Return the (X, Y) coordinate for the center point of the cell that contains the specified text.  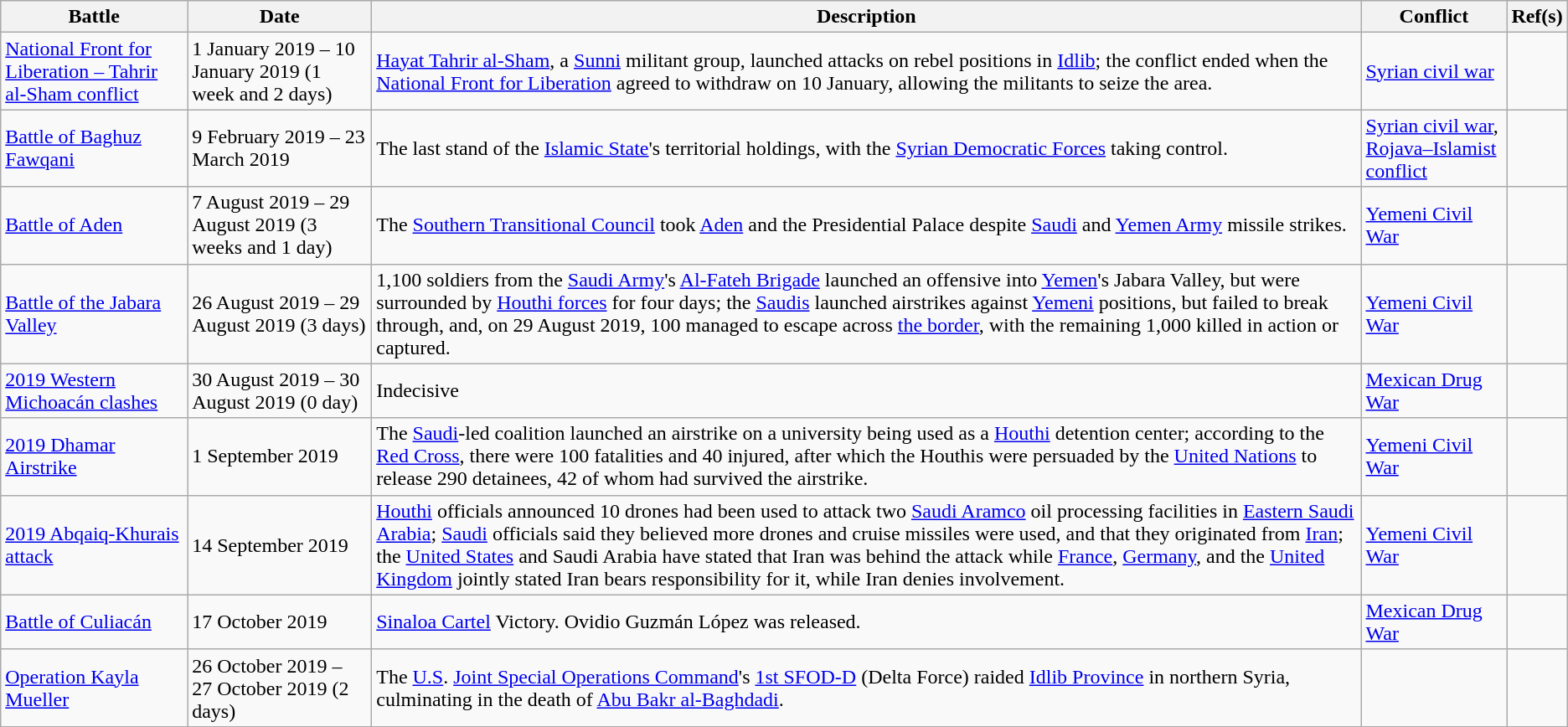
2019 Western Michoacán clashes (94, 390)
17 October 2019 (280, 621)
2019 Abqaiq-Khurais attack (94, 544)
Description (866, 17)
26 August 2019 – 29 August 2019 (3 days) (280, 313)
Battle of the Jabara Valley (94, 313)
The Southern Transitional Council took Aden and the Presidential Palace despite Saudi and Yemen Army missile strikes. (866, 225)
Ref(s) (1537, 17)
The last stand of the Islamic State's territorial holdings, with the Syrian Democratic Forces taking control. (866, 148)
National Front for Liberation – Tahrir al-Sham conflict (94, 71)
14 September 2019 (280, 544)
Battle of Baghuz Fawqani (94, 148)
1 September 2019 (280, 456)
9 February 2019 – 23 March 2019 (280, 148)
Sinaloa Cartel Victory. Ovidio Guzmán López was released. (866, 621)
Date (280, 17)
1 January 2019 – 10 January 2019 (1 week and 2 days) (280, 71)
Battle (94, 17)
Syrian civil war (1434, 71)
Operation Kayla Mueller (94, 688)
Battle of Aden (94, 225)
26 October 2019 – 27 October 2019 (2 days) (280, 688)
Syrian civil war, Rojava–Islamist conflict (1434, 148)
7 August 2019 – 29 August 2019 (3 weeks and 1 day) (280, 225)
2019 Dhamar Airstrike (94, 456)
30 August 2019 – 30 August 2019 (0 day) (280, 390)
Battle of Culiacán (94, 621)
Conflict (1434, 17)
Indecisive (866, 390)
